For the text-containing cell, return its midpoint in (x, y) coordinate format. 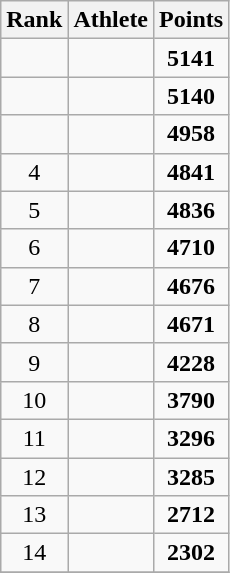
Points (192, 20)
12 (34, 477)
Rank (34, 20)
4841 (192, 172)
5141 (192, 58)
4671 (192, 324)
5 (34, 210)
9 (34, 362)
14 (34, 553)
3285 (192, 477)
4836 (192, 210)
5140 (192, 96)
Athlete (111, 20)
4710 (192, 248)
4676 (192, 286)
4 (34, 172)
11 (34, 438)
13 (34, 515)
8 (34, 324)
2302 (192, 553)
4228 (192, 362)
3790 (192, 400)
3296 (192, 438)
2712 (192, 515)
10 (34, 400)
6 (34, 248)
4958 (192, 134)
7 (34, 286)
